Locate the cell with the specified text and output its (x, y) center coordinate. 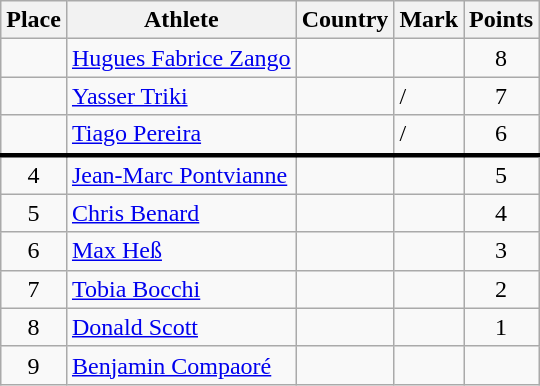
Donald Scott (181, 327)
Benjamin Compaoré (181, 365)
Country (345, 20)
Athlete (181, 20)
Mark (429, 20)
Hugues Fabrice Zango (181, 58)
Points (502, 20)
Place (34, 20)
1 (502, 327)
Jean-Marc Pontvianne (181, 174)
9 (34, 365)
3 (502, 251)
2 (502, 289)
Max Heß (181, 251)
Tobia Bocchi (181, 289)
Tiago Pereira (181, 135)
Chris Benard (181, 213)
Yasser Triki (181, 96)
